Provide the (X, Y) coordinate of the cell's center where the given text is located.  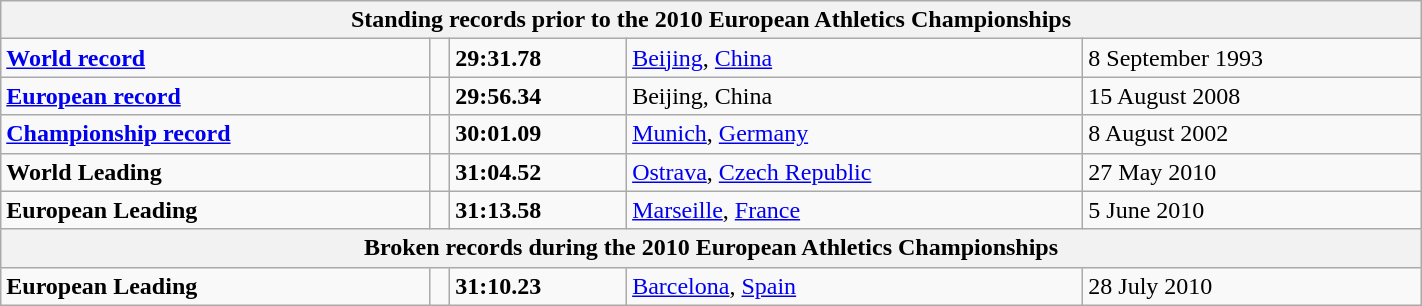
31:10.23 (538, 286)
29:31.78 (538, 58)
Munich, Germany (855, 134)
European record (216, 96)
15 August 2008 (1252, 96)
8 September 1993 (1252, 58)
28 July 2010 (1252, 286)
27 May 2010 (1252, 172)
30:01.09 (538, 134)
31:13.58 (538, 210)
8 August 2002 (1252, 134)
Marseille, France (855, 210)
29:56.34 (538, 96)
5 June 2010 (1252, 210)
Championship record (216, 134)
Ostrava, Czech Republic (855, 172)
World record (216, 58)
Barcelona, Spain (855, 286)
31:04.52 (538, 172)
Standing records prior to the 2010 European Athletics Championships (711, 20)
World Leading (216, 172)
Broken records during the 2010 European Athletics Championships (711, 248)
